Scan for the cell matching the given text and deliver its (X, Y) coordinate at center. 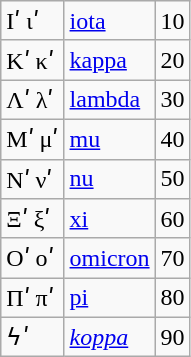
koppa (110, 337)
Οʹ οʹ (32, 258)
xi (110, 219)
40 (172, 139)
Λʹ λʹ (32, 100)
omicron (110, 258)
Ιʹ ιʹ (32, 21)
80 (172, 298)
nu (110, 179)
Πʹ πʹ (32, 298)
mu (110, 139)
Μʹ μʹ (32, 139)
iota (110, 21)
Νʹ νʹ (32, 179)
kappa (110, 60)
50 (172, 179)
30 (172, 100)
ϟʹ (32, 337)
20 (172, 60)
90 (172, 337)
Ξʹ ξʹ (32, 219)
70 (172, 258)
60 (172, 219)
lambda (110, 100)
Κʹ κʹ (32, 60)
10 (172, 21)
pi (110, 298)
